Detect which cell encompasses the target text, then output its (X, Y) center coordinate. 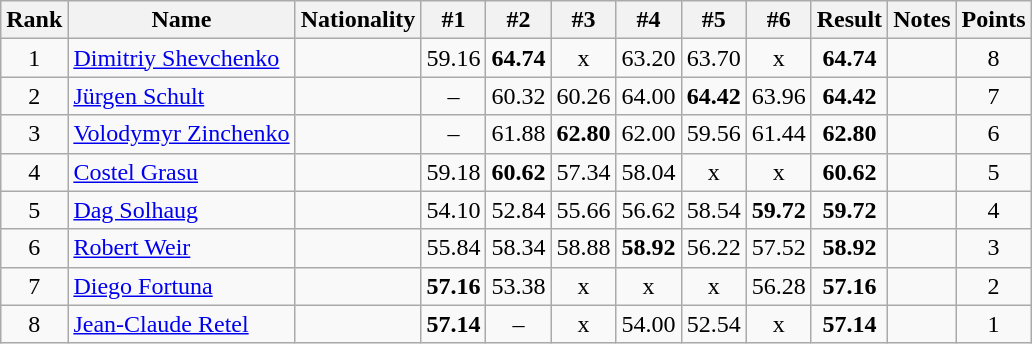
61.88 (518, 134)
59.18 (454, 172)
58.04 (648, 172)
58.54 (714, 210)
57.34 (584, 172)
53.38 (518, 286)
#4 (648, 20)
Notes (922, 20)
Nationality (358, 20)
58.88 (584, 248)
64.00 (648, 96)
Result (849, 20)
56.62 (648, 210)
Points (994, 20)
52.54 (714, 324)
60.32 (518, 96)
Diego Fortuna (182, 286)
59.56 (714, 134)
56.28 (778, 286)
58.34 (518, 248)
62.00 (648, 134)
63.96 (778, 96)
61.44 (778, 134)
#5 (714, 20)
55.66 (584, 210)
Dag Solhaug (182, 210)
#3 (584, 20)
60.26 (584, 96)
54.00 (648, 324)
59.16 (454, 58)
56.22 (714, 248)
63.70 (714, 58)
#6 (778, 20)
#2 (518, 20)
Name (182, 20)
Rank (34, 20)
Jürgen Schult (182, 96)
63.20 (648, 58)
#1 (454, 20)
Costel Grasu (182, 172)
55.84 (454, 248)
Jean-Claude Retel (182, 324)
Robert Weir (182, 248)
Volodymyr Zinchenko (182, 134)
57.52 (778, 248)
Dimitriy Shevchenko (182, 58)
52.84 (518, 210)
54.10 (454, 210)
